Pinpoint the cell where the given text exists, returning its [x, y] midpoint coordinate. 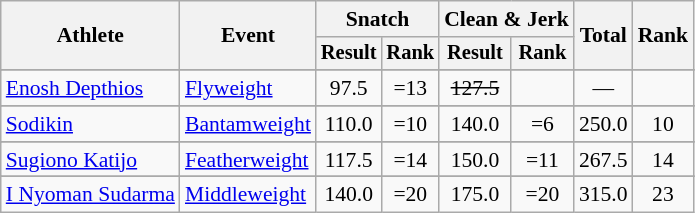
=6 [542, 124]
97.5 [349, 88]
I Nyoman Sudarma [90, 195]
Sodikin [90, 124]
=13 [410, 88]
Middleweight [248, 195]
127.5 [475, 88]
10 [664, 124]
250.0 [604, 124]
Bantamweight [248, 124]
267.5 [604, 160]
Featherweight [248, 160]
Athlete [90, 36]
Total [604, 36]
315.0 [604, 195]
=11 [542, 160]
Clean & Jerk [506, 19]
117.5 [349, 160]
— [604, 88]
Event [248, 36]
23 [664, 195]
Sugiono Katijo [90, 160]
Snatch [378, 19]
150.0 [475, 160]
110.0 [349, 124]
=14 [410, 160]
175.0 [475, 195]
14 [664, 160]
Enosh Depthios [90, 88]
Flyweight [248, 88]
=10 [410, 124]
